Extract the [X, Y] coordinate from the center of the cell holding the provided text.  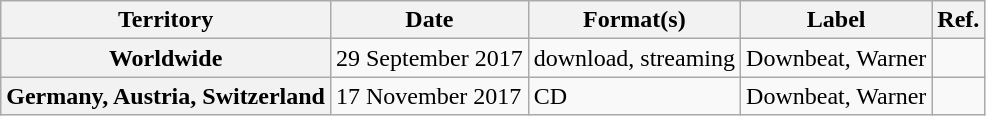
Germany, Austria, Switzerland [166, 96]
Worldwide [166, 58]
download, streaming [634, 58]
Format(s) [634, 20]
Date [429, 20]
Label [836, 20]
17 November 2017 [429, 96]
CD [634, 96]
29 September 2017 [429, 58]
Territory [166, 20]
Ref. [958, 20]
